Search for the cell housing the specified text and yield its (x, y) center coordinate. 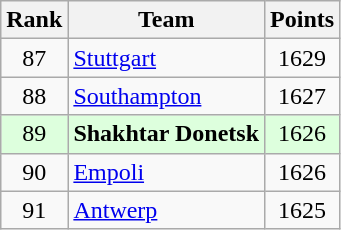
Shakhtar Donetsk (166, 134)
Antwerp (166, 210)
Points (302, 20)
88 (34, 96)
90 (34, 172)
1627 (302, 96)
Team (166, 20)
87 (34, 58)
1625 (302, 210)
Southampton (166, 96)
Stuttgart (166, 58)
1629 (302, 58)
Rank (34, 20)
91 (34, 210)
89 (34, 134)
Empoli (166, 172)
